Capture the cell that displays the provided text and extract its [X, Y] central coordinate. 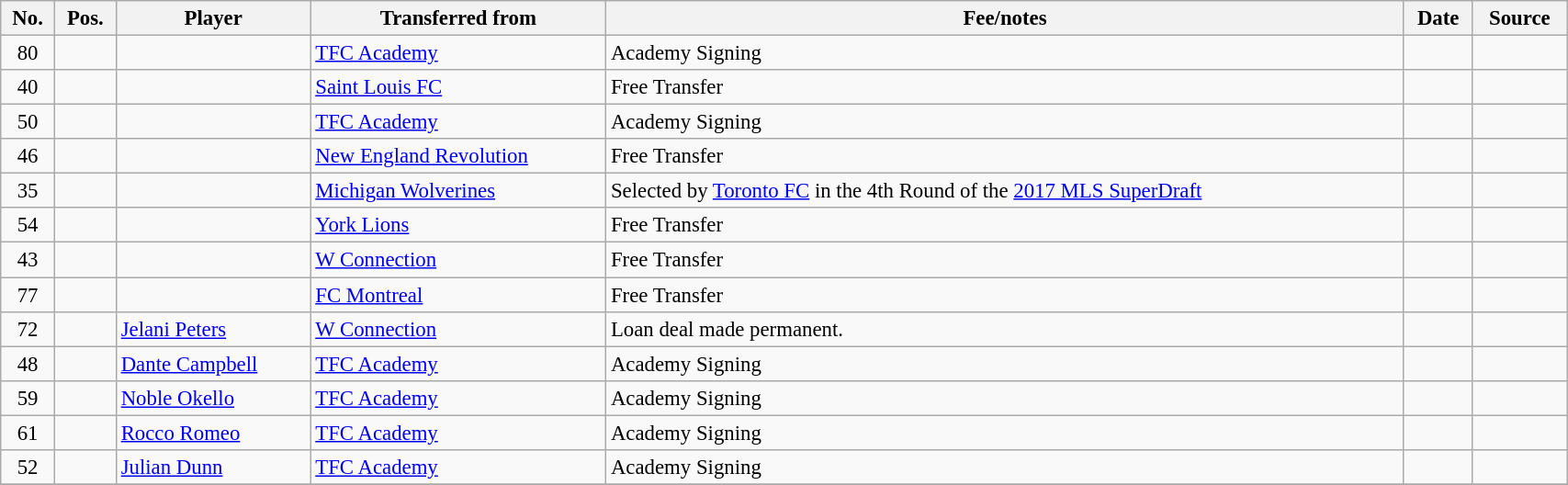
80 [28, 53]
Selected by Toronto FC in the 4th Round of the 2017 MLS SuperDraft [1005, 191]
46 [28, 156]
35 [28, 191]
48 [28, 364]
Loan deal made permanent. [1005, 329]
Noble Okello [213, 398]
61 [28, 433]
FC Montreal [458, 295]
Transferred from [458, 18]
59 [28, 398]
Dante Campbell [213, 364]
72 [28, 329]
50 [28, 122]
York Lions [458, 225]
Rocco Romeo [213, 433]
New England Revolution [458, 156]
Player [213, 18]
Julian Dunn [213, 468]
Pos. [85, 18]
Source [1519, 18]
77 [28, 295]
40 [28, 87]
54 [28, 225]
Michigan Wolverines [458, 191]
Jelani Peters [213, 329]
Date [1438, 18]
No. [28, 18]
Saint Louis FC [458, 87]
52 [28, 468]
43 [28, 260]
Fee/notes [1005, 18]
